Return [X, Y] of the center of cell containing provided text 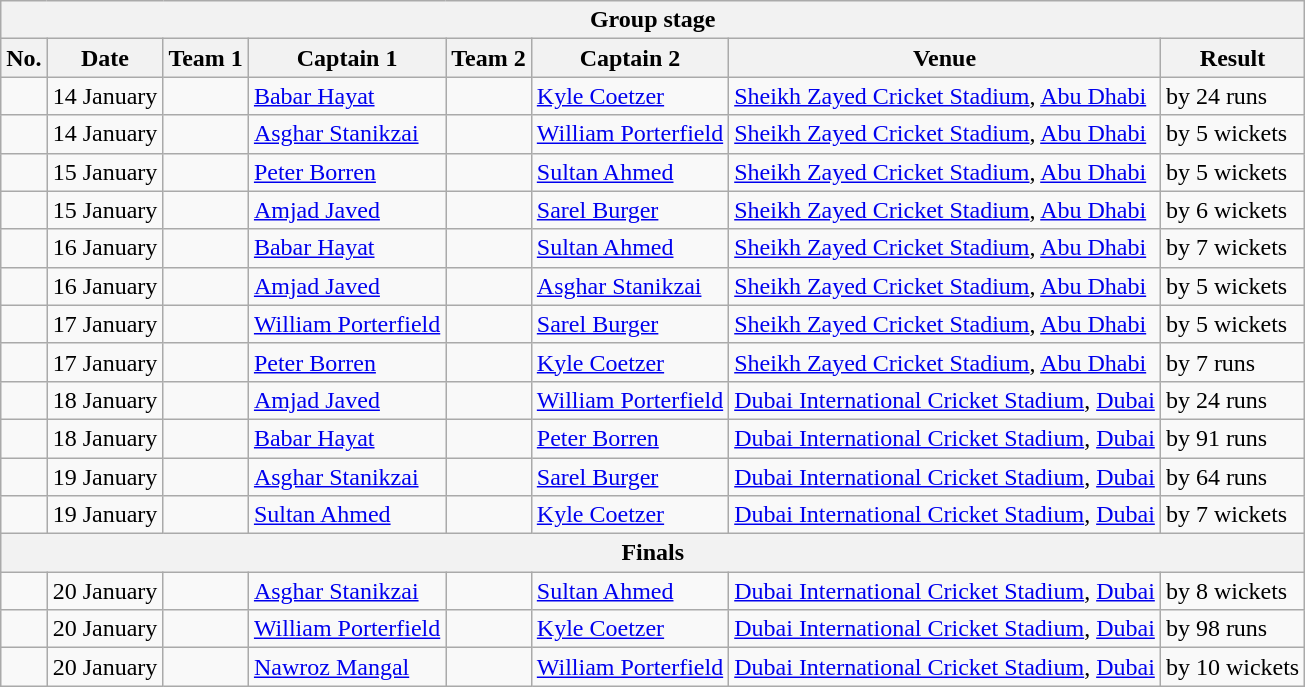
Team 1 [206, 58]
by 8 wickets [1232, 591]
by 6 wickets [1232, 210]
No. [24, 58]
Captain 2 [630, 58]
Date [105, 58]
by 10 wickets [1232, 667]
Team 2 [489, 58]
by 91 runs [1232, 438]
Finals [653, 553]
Nawroz Mangal [346, 667]
Result [1232, 58]
by 98 runs [1232, 629]
Captain 1 [346, 58]
by 64 runs [1232, 477]
Group stage [653, 20]
Venue [945, 58]
by 7 runs [1232, 362]
